Provide the [X, Y] coordinate of the cell's center where the given text is located.  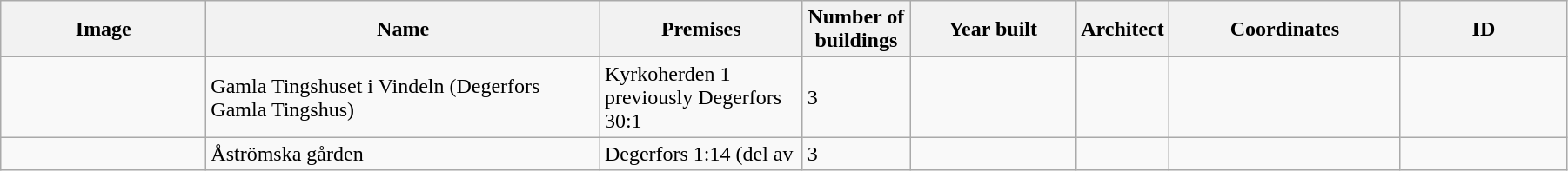
Number ofbuildings [856, 30]
Kyrkoherden 1previously Degerfors 30:1 [701, 97]
Architect [1122, 30]
Degerfors 1:14 (del av [701, 154]
Image [104, 30]
Åströmska gården [404, 154]
Year built [994, 30]
Premises [701, 30]
Name [404, 30]
Coordinates [1284, 30]
Gamla Tingshuset i Vindeln (Degerfors Gamla Tingshus) [404, 97]
ID [1483, 30]
